Determine the (X, Y) coordinate at the center of the cell enclosing the given text.  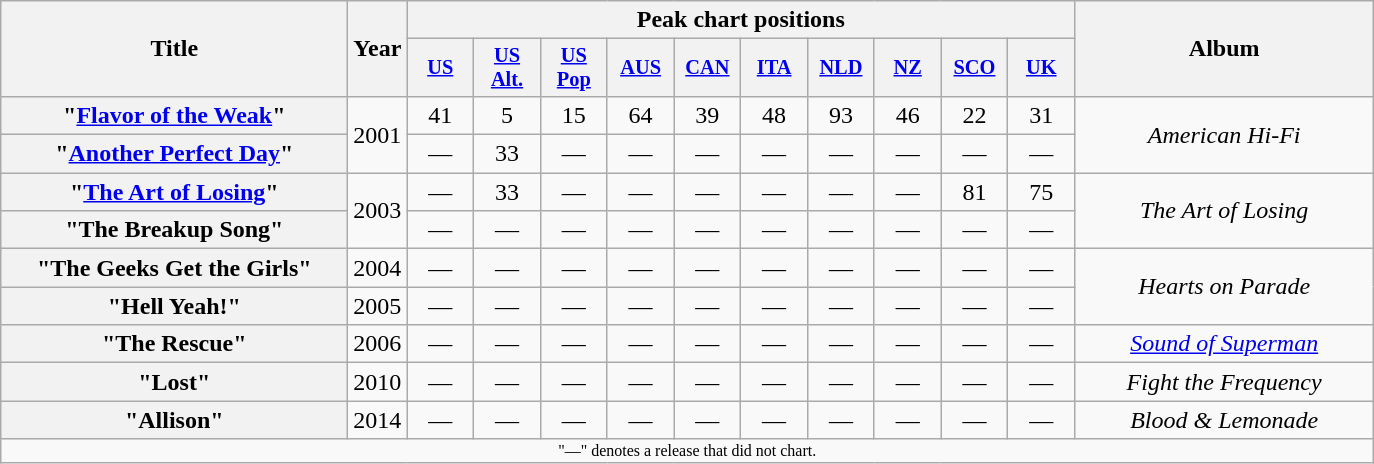
AUS (640, 68)
"The Breakup Song" (174, 230)
NLD (842, 68)
75 (1042, 192)
39 (708, 115)
"Flavor of the Weak" (174, 115)
41 (440, 115)
48 (774, 115)
USPop (574, 68)
CAN (708, 68)
US (440, 68)
22 (974, 115)
81 (974, 192)
Year (378, 49)
93 (842, 115)
"The Rescue" (174, 344)
2014 (378, 420)
The Art of Losing (1224, 211)
2005 (378, 306)
NZ (908, 68)
Sound of Superman (1224, 344)
"Lost" (174, 382)
Album (1224, 49)
2006 (378, 344)
2003 (378, 211)
Peak chart positions (741, 20)
46 (908, 115)
Fight the Frequency (1224, 382)
Blood & Lemonade (1224, 420)
31 (1042, 115)
"The Art of Losing" (174, 192)
"Another Perfect Day" (174, 154)
"—" denotes a release that did not chart. (688, 451)
Hearts on Parade (1224, 287)
ITA (774, 68)
UK (1042, 68)
2001 (378, 134)
"Hell Yeah!" (174, 306)
5 (508, 115)
15 (574, 115)
Title (174, 49)
"Allison" (174, 420)
USAlt. (508, 68)
"The Geeks Get the Girls" (174, 268)
American Hi-Fi (1224, 134)
2010 (378, 382)
2004 (378, 268)
SCO (974, 68)
64 (640, 115)
